Return the (X, Y) coordinate for the center point of the cell that contains the specified text.  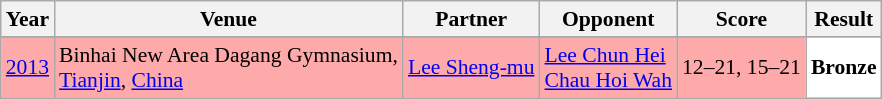
Opponent (609, 19)
Partner (472, 19)
Result (844, 19)
Score (742, 19)
Year (28, 19)
Lee Sheng-mu (472, 68)
2013 (28, 68)
12–21, 15–21 (742, 68)
Lee Chun Hei Chau Hoi Wah (609, 68)
Binhai New Area Dagang Gymnasium,Tianjin, China (228, 68)
Bronze (844, 68)
Venue (228, 19)
